Identify which cell holds the provided text, then report its (x, y) central coordinate. 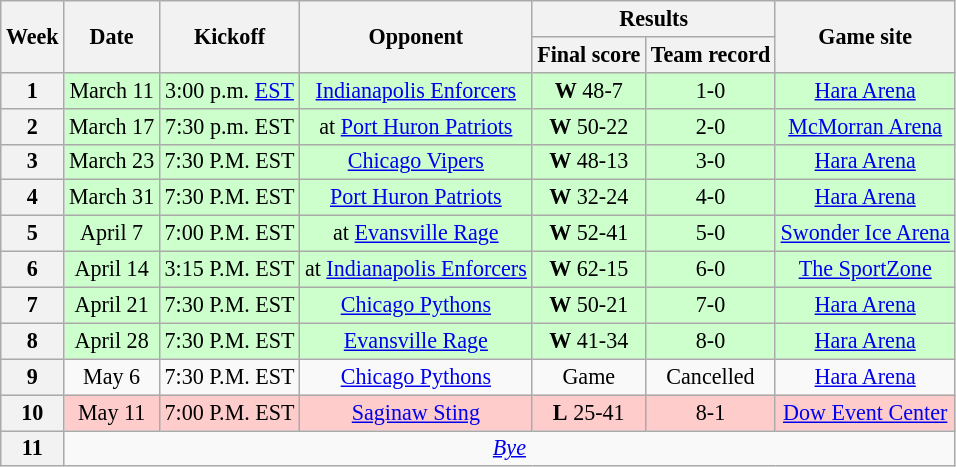
Kickoff (229, 36)
2-0 (711, 126)
W 41-34 (589, 341)
9 (32, 377)
10 (32, 412)
Results (654, 18)
4 (32, 198)
Indianapolis Enforcers (416, 90)
Evansville Rage (416, 341)
W 50-22 (589, 126)
Final score (589, 54)
Chicago Vipers (416, 162)
3 (32, 162)
2 (32, 126)
Dow Event Center (865, 412)
Week (32, 36)
March 17 (112, 126)
Swonder Ice Arena (865, 233)
McMorran Arena (865, 126)
W 32-24 (589, 198)
April 28 (112, 341)
7-0 (711, 305)
Date (112, 36)
Game (589, 377)
1-0 (711, 90)
Bye (510, 448)
W 48-13 (589, 162)
March 31 (112, 198)
Cancelled (711, 377)
Saginaw Sting (416, 412)
5-0 (711, 233)
May 6 (112, 377)
3:00 p.m. EST (229, 90)
W 62-15 (589, 269)
7 (32, 305)
at Evansville Rage (416, 233)
W 48-7 (589, 90)
March 23 (112, 162)
April 21 (112, 305)
Port Huron Patriots (416, 198)
May 11 (112, 412)
1 (32, 90)
8-0 (711, 341)
April 7 (112, 233)
8-1 (711, 412)
W 50-21 (589, 305)
11 (32, 448)
W 52-41 (589, 233)
The SportZone (865, 269)
7:30 p.m. EST (229, 126)
L 25-41 (589, 412)
at Port Huron Patriots (416, 126)
3-0 (711, 162)
6 (32, 269)
at Indianapolis Enforcers (416, 269)
4-0 (711, 198)
Team record (711, 54)
6-0 (711, 269)
Opponent (416, 36)
April 14 (112, 269)
5 (32, 233)
March 11 (112, 90)
8 (32, 341)
Game site (865, 36)
3:15 P.M. EST (229, 269)
